Detect which cell encompasses the target text, then output its (X, Y) center coordinate. 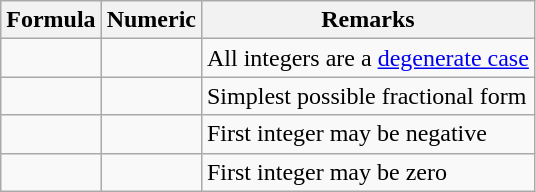
First integer may be negative (368, 134)
All integers are a degenerate case (368, 58)
Formula (51, 20)
Remarks (368, 20)
Numeric (151, 20)
Simplest possible fractional form (368, 96)
First integer may be zero (368, 172)
